Determine the [x, y] coordinate at the center of the cell enclosing the given text.  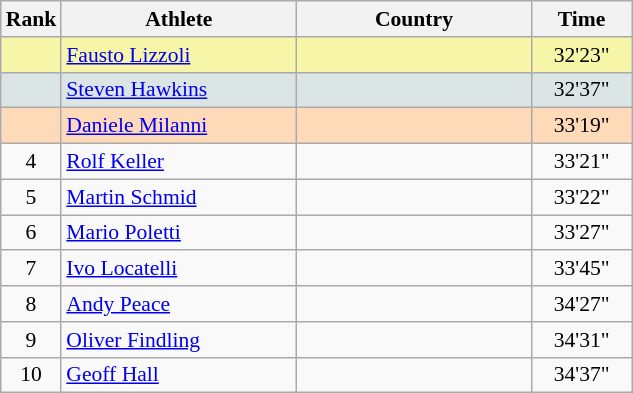
Daniele Milanni [178, 126]
Martin Schmid [178, 197]
Athlete [178, 19]
33'22" [582, 197]
33'21" [582, 162]
4 [32, 162]
6 [32, 233]
Country [414, 19]
34'31" [582, 340]
5 [32, 197]
8 [32, 304]
33'19" [582, 126]
Oliver Findling [178, 340]
Fausto Lizzoli [178, 55]
32'37" [582, 90]
9 [32, 340]
Geoff Hall [178, 375]
Andy Peace [178, 304]
34'37" [582, 375]
Time [582, 19]
Mario Poletti [178, 233]
10 [32, 375]
7 [32, 269]
32'23" [582, 55]
33'27" [582, 233]
Rank [32, 19]
Rolf Keller [178, 162]
Steven Hawkins [178, 90]
34'27" [582, 304]
33'45" [582, 269]
Ivo Locatelli [178, 269]
